Capture the cell that displays the provided text and extract its (x, y) central coordinate. 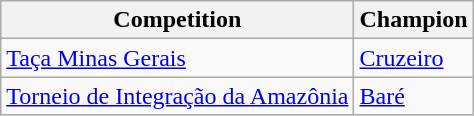
Torneio de Integração da Amazônia (178, 96)
Cruzeiro (414, 58)
Baré (414, 96)
Champion (414, 20)
Competition (178, 20)
Taça Minas Gerais (178, 58)
